Identify which cell holds the provided text, then report its (x, y) central coordinate. 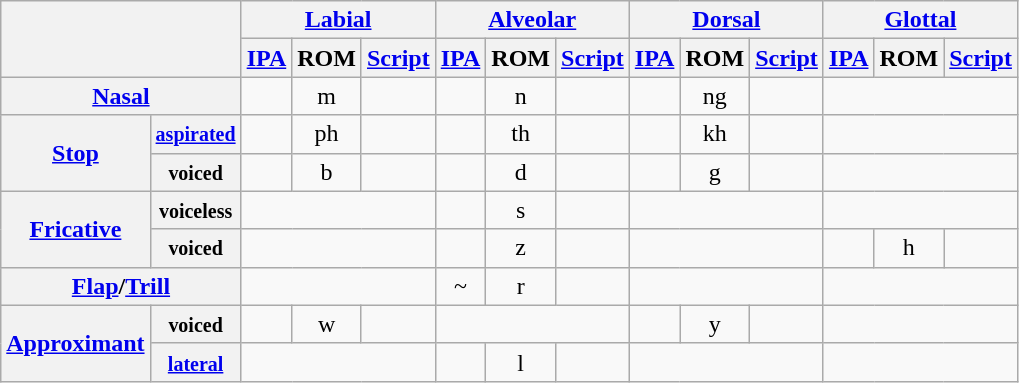
Alveolar (532, 20)
n (521, 96)
voiceless (196, 210)
kh (715, 134)
Labial (338, 20)
z (521, 248)
~ (460, 286)
l (521, 362)
th (521, 134)
Fricative (76, 229)
m (327, 96)
y (715, 324)
Stop (76, 153)
ph (327, 134)
h (909, 248)
aspirated (196, 134)
Dorsal (726, 20)
ng (715, 96)
b (327, 172)
g (715, 172)
d (521, 172)
r (521, 286)
Glottal (920, 20)
lateral (196, 362)
Approximant (76, 343)
s (521, 210)
w (327, 324)
Flap/Trill (121, 286)
Nasal (121, 96)
